From the cell containing the given text, extract its center point as [x, y] coordinate. 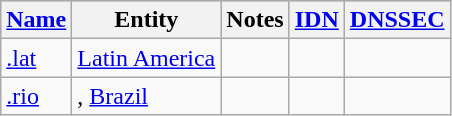
, Brazil [146, 96]
.lat [36, 58]
Entity [146, 20]
DNSSEC [397, 20]
Name [36, 20]
.rio [36, 96]
Latin America [146, 58]
IDN [316, 20]
Notes [255, 20]
